Search for the cell housing the specified text and yield its (x, y) center coordinate. 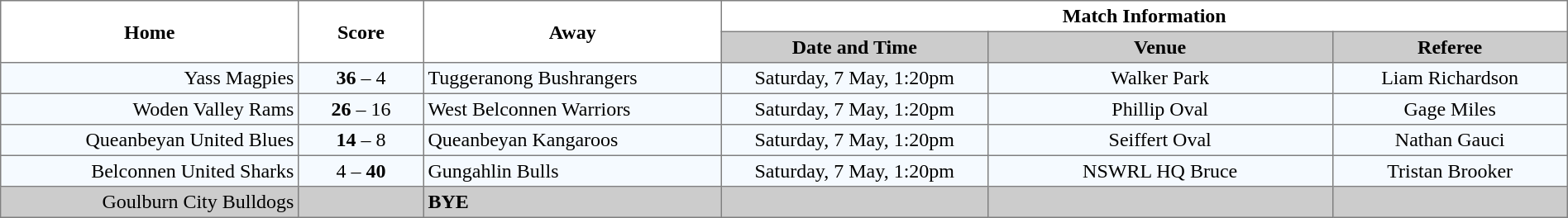
Match Information (1145, 17)
Nathan Gauci (1450, 140)
Away (572, 31)
NSWRL HQ Bruce (1159, 171)
26 – 16 (361, 109)
Liam Richardson (1450, 78)
Yass Magpies (150, 78)
West Belconnen Warriors (572, 109)
Venue (1159, 47)
36 – 4 (361, 78)
Date and Time (854, 47)
Queanbeyan Kangaroos (572, 140)
Woden Valley Rams (150, 109)
Score (361, 31)
Tristan Brooker (1450, 171)
Goulburn City Bulldogs (150, 202)
Walker Park (1159, 78)
Gungahlin Bulls (572, 171)
4 – 40 (361, 171)
Referee (1450, 47)
Home (150, 31)
Tuggeranong Bushrangers (572, 78)
Queanbeyan United Blues (150, 140)
Belconnen United Sharks (150, 171)
Seiffert Oval (1159, 140)
Gage Miles (1450, 109)
14 – 8 (361, 140)
Phillip Oval (1159, 109)
BYE (572, 202)
